Extract the [x, y] coordinate from the center of the cell holding the provided text.  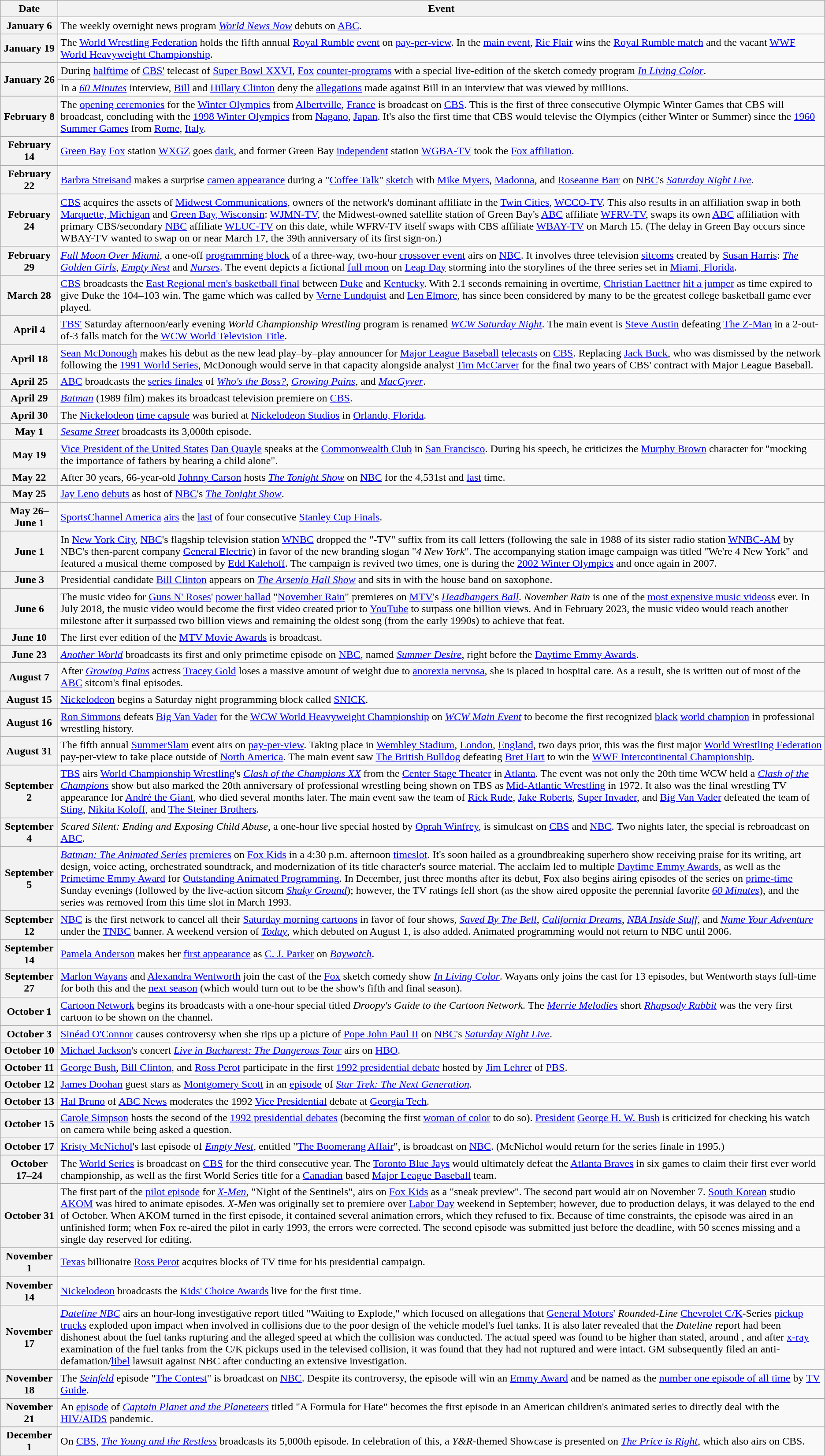
January 26 [29, 79]
In a 60 Minutes interview, Bill and Hillary Clinton deny the allegations made against Bill in an interview that was viewed by millions. [442, 88]
October 17 [29, 1146]
November 21 [29, 1413]
October 3 [29, 1034]
SportsChannel America airs the last of four consecutive Stanley Cup Finals. [442, 516]
April 18 [29, 359]
February 8 [29, 116]
November 18 [29, 1384]
October 12 [29, 1084]
August 15 [29, 699]
April 30 [29, 415]
January 6 [29, 26]
September 27 [29, 983]
May 1 [29, 432]
The weekly overnight news program World News Now debuts on ABC. [442, 26]
September 14 [29, 954]
February 24 [29, 220]
Texas billionaire Ross Perot acquires blocks of TV time for his presidential campaign. [442, 1262]
August 7 [29, 677]
October 15 [29, 1124]
James Doohan guest stars as Montgomery Scott in an episode of Star Trek: The Next Generation. [442, 1084]
Nickelodeon begins a Saturday night programming block called SNICK. [442, 699]
May 19 [29, 455]
George Bush, Bill Clinton, and Ross Perot participate in the first 1992 presidential debate hosted by Jim Lehrer of PBS. [442, 1067]
January 19 [29, 48]
February 22 [29, 180]
Event [442, 9]
During halftime of CBS' telecast of Super Bowl XXVI, Fox counter-programs with a special live-edition of the sketch comedy program In Living Color. [442, 71]
Jay Leno debuts as host of NBC's The Tonight Show. [442, 494]
February 14 [29, 151]
November 17 [29, 1337]
ABC broadcasts the series finales of Who's the Boss?, Growing Pains, and MacGyver. [442, 382]
May 26–June 1 [29, 516]
May 22 [29, 477]
June 6 [29, 609]
June 1 [29, 551]
After 30 years, 66-year-old Johnny Carson hosts The Tonight Show on NBC for the 4,531st and last time. [442, 477]
Michael Jackson's concert Live in Bucharest: The Dangerous Tour airs on HBO. [442, 1051]
March 28 [29, 295]
April 29 [29, 398]
The first ever edition of the MTV Movie Awards is broadcast. [442, 637]
October 1 [29, 1011]
December 1 [29, 1441]
Hal Bruno of ABC News moderates the 1992 Vice Presidential debate at Georgia Tech. [442, 1101]
April 4 [29, 330]
September 2 [29, 791]
Sinéad O'Connor causes controversy when she rips up a picture of Pope John Paul II on NBC's Saturday Night Live. [442, 1034]
November 1 [29, 1262]
Date [29, 9]
October 13 [29, 1101]
June 10 [29, 637]
Another World broadcasts its first and only primetime episode on NBC, named Summer Desire, right before the Daytime Emmy Awards. [442, 654]
Sesame Street broadcasts its 3,000th episode. [442, 432]
October 10 [29, 1051]
June 3 [29, 580]
September 5 [29, 879]
October 11 [29, 1067]
Batman (1989 film) makes its broadcast television premiere on CBS. [442, 398]
October 31 [29, 1216]
Pamela Anderson makes her first appearance as C. J. Parker on Baywatch. [442, 954]
Nickelodeon broadcasts the Kids' Choice Awards live for the first time. [442, 1291]
The Nickelodeon time capsule was buried at Nickelodeon Studios in Orlando, Florida. [442, 415]
June 23 [29, 654]
Presidential candidate Bill Clinton appears on The Arsenio Hall Show and sits in with the house band on saxophone. [442, 580]
April 25 [29, 382]
September 4 [29, 832]
October 17–24 [29, 1169]
August 31 [29, 751]
November 14 [29, 1291]
Green Bay Fox station WXGZ goes dark, and former Green Bay independent station WGBA-TV took the Fox affiliation. [442, 151]
February 29 [29, 261]
August 16 [29, 722]
May 25 [29, 494]
September 12 [29, 925]
